Return the [X, Y] coordinate for the center point of the cell that contains the specified text.  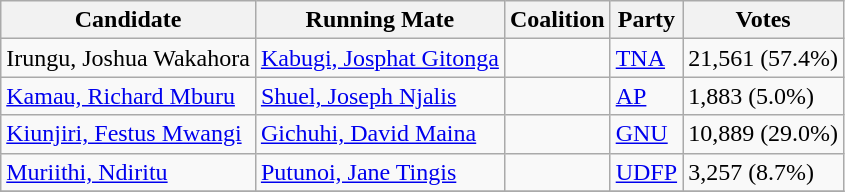
UDFP [646, 172]
Irungu, Joshua Wakahora [128, 58]
Party [646, 20]
Votes [764, 20]
Muriithi, Ndiritu [128, 172]
Candidate [128, 20]
Kiunjiri, Festus Mwangi [128, 134]
21,561 (57.4%) [764, 58]
Gichuhi, David Maina [380, 134]
TNA [646, 58]
AP [646, 96]
GNU [646, 134]
Shuel, Joseph Njalis [380, 96]
Kabugi, Josphat Gitonga [380, 58]
Running Mate [380, 20]
Kamau, Richard Mburu [128, 96]
Coalition [557, 20]
10,889 (29.0%) [764, 134]
Putunoi, Jane Tingis [380, 172]
3,257 (8.7%) [764, 172]
1,883 (5.0%) [764, 96]
